Scan for the cell matching the given text and deliver its [x, y] coordinate at center. 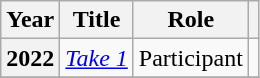
Participant [190, 58]
Year [30, 20]
2022 [30, 58]
Take 1 [97, 58]
Role [190, 20]
Title [97, 20]
